Determine the [X, Y] coordinate at the center of the cell enclosing the given text.  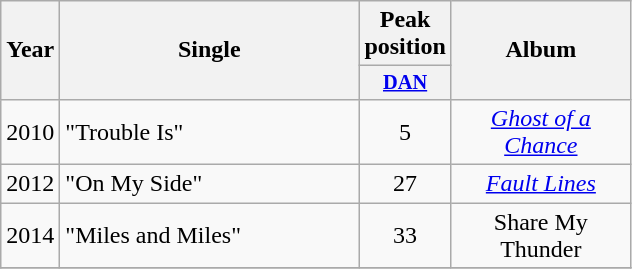
"Trouble Is" [210, 132]
2014 [30, 236]
Ghost of a Chance [540, 132]
Year [30, 50]
2012 [30, 184]
Share My Thunder [540, 236]
2010 [30, 132]
33 [405, 236]
DAN [405, 83]
27 [405, 184]
"On My Side" [210, 184]
5 [405, 132]
Album [540, 50]
Single [210, 50]
Peakposition [405, 34]
Fault Lines [540, 184]
"Miles and Miles" [210, 236]
